Find where the given text appears and provide that cell's center as [x, y] coordinate. 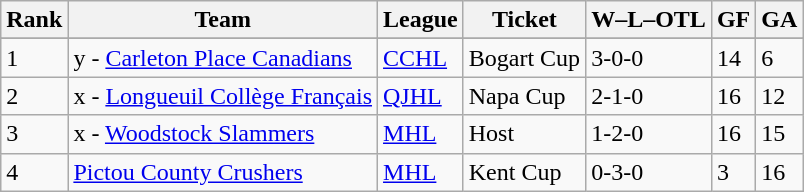
1 [34, 58]
14 [733, 58]
1-2-0 [649, 134]
Team [223, 20]
Napa Cup [524, 96]
4 [34, 172]
y - Carleton Place Canadians [223, 58]
3-0-0 [649, 58]
Pictou County Crushers [223, 172]
QJHL [421, 96]
0-3-0 [649, 172]
2-1-0 [649, 96]
Host [524, 134]
6 [780, 58]
Ticket [524, 20]
CCHL [421, 58]
Rank [34, 20]
League [421, 20]
12 [780, 96]
x - Woodstock Slammers [223, 134]
x - Longueuil Collège Français [223, 96]
W–L–OTL [649, 20]
GA [780, 20]
Kent Cup [524, 172]
2 [34, 96]
GF [733, 20]
15 [780, 134]
Bogart Cup [524, 58]
